For the text-containing cell, return its midpoint in (X, Y) coordinate format. 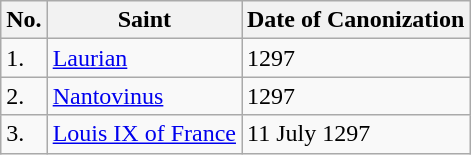
Date of Canonization (356, 20)
Laurian (144, 58)
No. (24, 20)
Saint (144, 20)
Louis IX of France (144, 134)
3. (24, 134)
1. (24, 58)
Nantovinus (144, 96)
2. (24, 96)
11 July 1297 (356, 134)
